Output the (X, Y) coordinate of the center of the cell containing the given text.  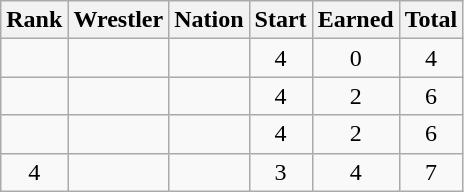
Earned (356, 20)
Total (431, 20)
0 (356, 58)
Start (280, 20)
Nation (209, 20)
7 (431, 172)
Wrestler (118, 20)
Rank (34, 20)
3 (280, 172)
